Locate the cell with the specified text and output its [x, y] center coordinate. 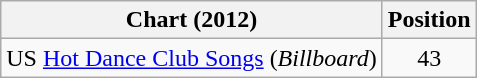
US Hot Dance Club Songs (Billboard) [192, 58]
43 [429, 58]
Position [429, 20]
Chart (2012) [192, 20]
